Capture the cell that displays the provided text and extract its [x, y] central coordinate. 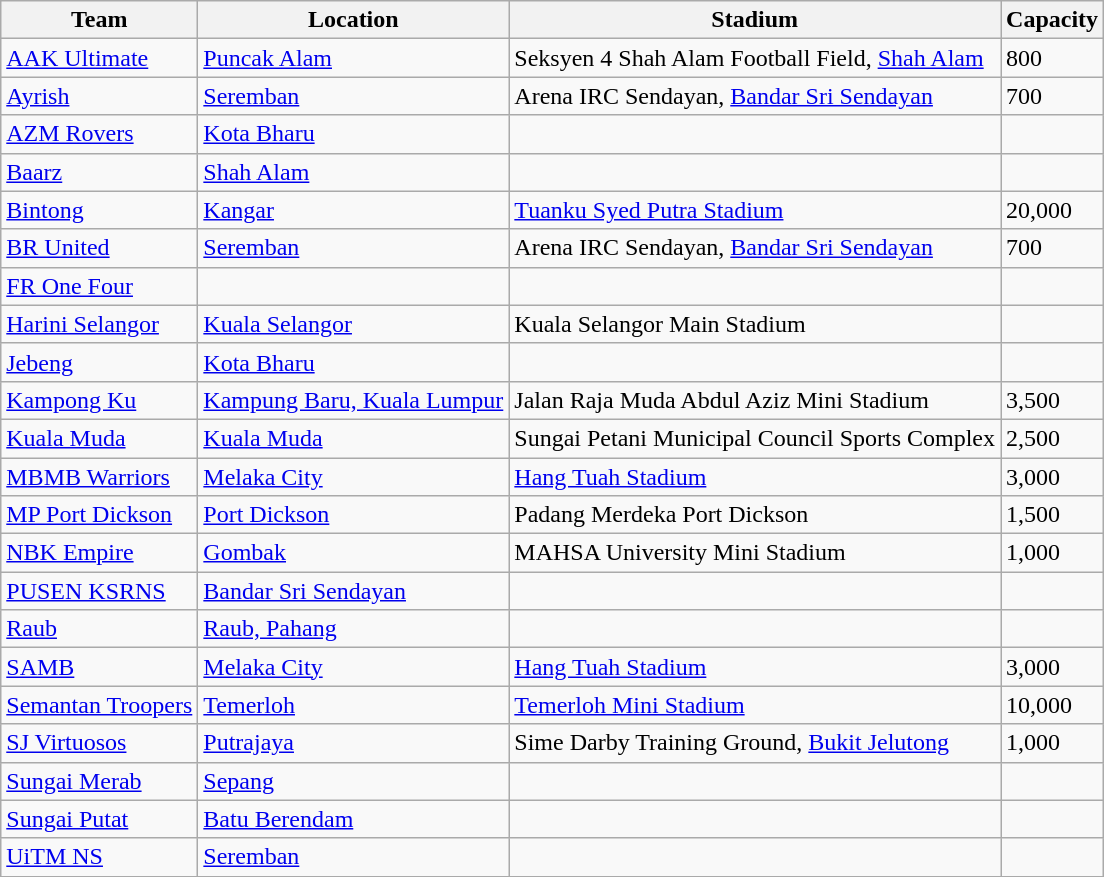
FR One Four [100, 286]
1,500 [1052, 515]
2,500 [1052, 438]
UiTM NS [100, 857]
NBK Empire [100, 553]
Gombak [354, 553]
BR United [100, 248]
Putrajaya [354, 743]
3,500 [1052, 400]
800 [1052, 58]
Puncak Alam [354, 58]
Semantan Troopers [100, 705]
SAMB [100, 667]
Raub, Pahang [354, 629]
Temerloh Mini Stadium [755, 705]
MP Port Dickson [100, 515]
Bintong [100, 210]
Jalan Raja Muda Abdul Aziz Mini Stadium [755, 400]
Temerloh [354, 705]
Kuala Selangor Main Stadium [755, 324]
10,000 [1052, 705]
Padang Merdeka Port Dickson [755, 515]
Harini Selangor [100, 324]
AZM Rovers [100, 134]
MAHSA University Mini Stadium [755, 553]
20,000 [1052, 210]
Kampung Baru, Kuala Lumpur [354, 400]
Kuala Selangor [354, 324]
SJ Virtuosos [100, 743]
Shah Alam [354, 172]
Seksyen 4 Shah Alam Football Field, Shah Alam [755, 58]
Sime Darby Training Ground, Bukit Jelutong [755, 743]
Baarz [100, 172]
PUSEN KSRNS [100, 591]
Sepang [354, 781]
Sungai Putat [100, 819]
Stadium [755, 20]
Raub [100, 629]
Port Dickson [354, 515]
Capacity [1052, 20]
Sungai Merab [100, 781]
Tuanku Syed Putra Stadium [755, 210]
Ayrish [100, 96]
Jebeng [100, 362]
Sungai Petani Municipal Council Sports Complex [755, 438]
Team [100, 20]
Batu Berendam [354, 819]
Location [354, 20]
MBMB Warriors [100, 477]
AAK Ultimate [100, 58]
Bandar Sri Sendayan [354, 591]
Kangar [354, 210]
Kampong Ku [100, 400]
